Search for the cell housing the specified text and yield its (X, Y) center coordinate. 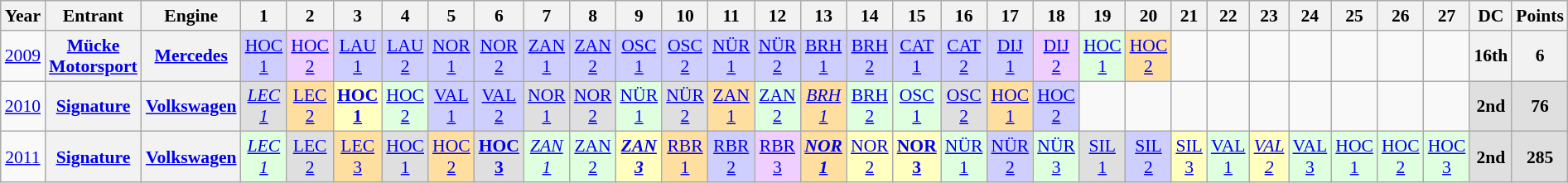
16 (964, 16)
DIJ1 (1011, 56)
Engine (191, 16)
23 (1269, 16)
VAL3 (1310, 157)
16th (1491, 56)
SIL2 (1149, 157)
LAU1 (358, 56)
76 (1540, 106)
1 (264, 16)
2010 (23, 106)
Mercedes (191, 56)
10 (685, 16)
19 (1102, 16)
17 (1011, 16)
18 (1056, 16)
27 (1447, 16)
RBR1 (685, 157)
11 (731, 16)
Points (1540, 16)
2009 (23, 56)
Year (23, 16)
RBR2 (731, 157)
4 (405, 16)
CAT2 (964, 56)
DIJ2 (1056, 56)
26 (1401, 16)
20 (1149, 16)
25 (1354, 16)
24 (1310, 16)
14 (870, 16)
9 (639, 16)
Mücke Motorsport (93, 56)
ZAN3 (639, 157)
RBR3 (778, 157)
CAT1 (917, 56)
SIL1 (1102, 157)
3 (358, 16)
Entrant (93, 16)
LEC3 (358, 157)
12 (778, 16)
2 (310, 16)
8 (593, 16)
LAU2 (405, 56)
NOR3 (917, 157)
SIL3 (1189, 157)
15 (917, 16)
5 (451, 16)
DC (1491, 16)
2011 (23, 157)
13 (823, 16)
7 (547, 16)
21 (1189, 16)
285 (1540, 157)
22 (1228, 16)
NÜR3 (1056, 157)
